Find where the given text appears and provide that cell's center as (x, y) coordinate. 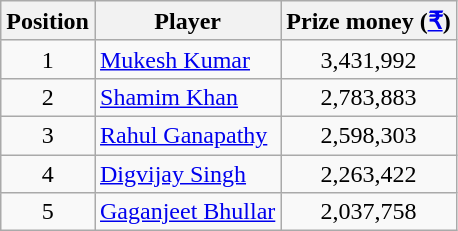
Rahul Ganapathy (187, 135)
2,037,758 (368, 212)
Gaganjeet Bhullar (187, 212)
2 (48, 97)
2,783,883 (368, 97)
Prize money (₹) (368, 21)
4 (48, 173)
1 (48, 59)
2,598,303 (368, 135)
3,431,992 (368, 59)
Shamim Khan (187, 97)
2,263,422 (368, 173)
5 (48, 212)
Position (48, 21)
Mukesh Kumar (187, 59)
Digvijay Singh (187, 173)
3 (48, 135)
Player (187, 21)
